Scan for the cell matching the given text and deliver its [x, y] coordinate at center. 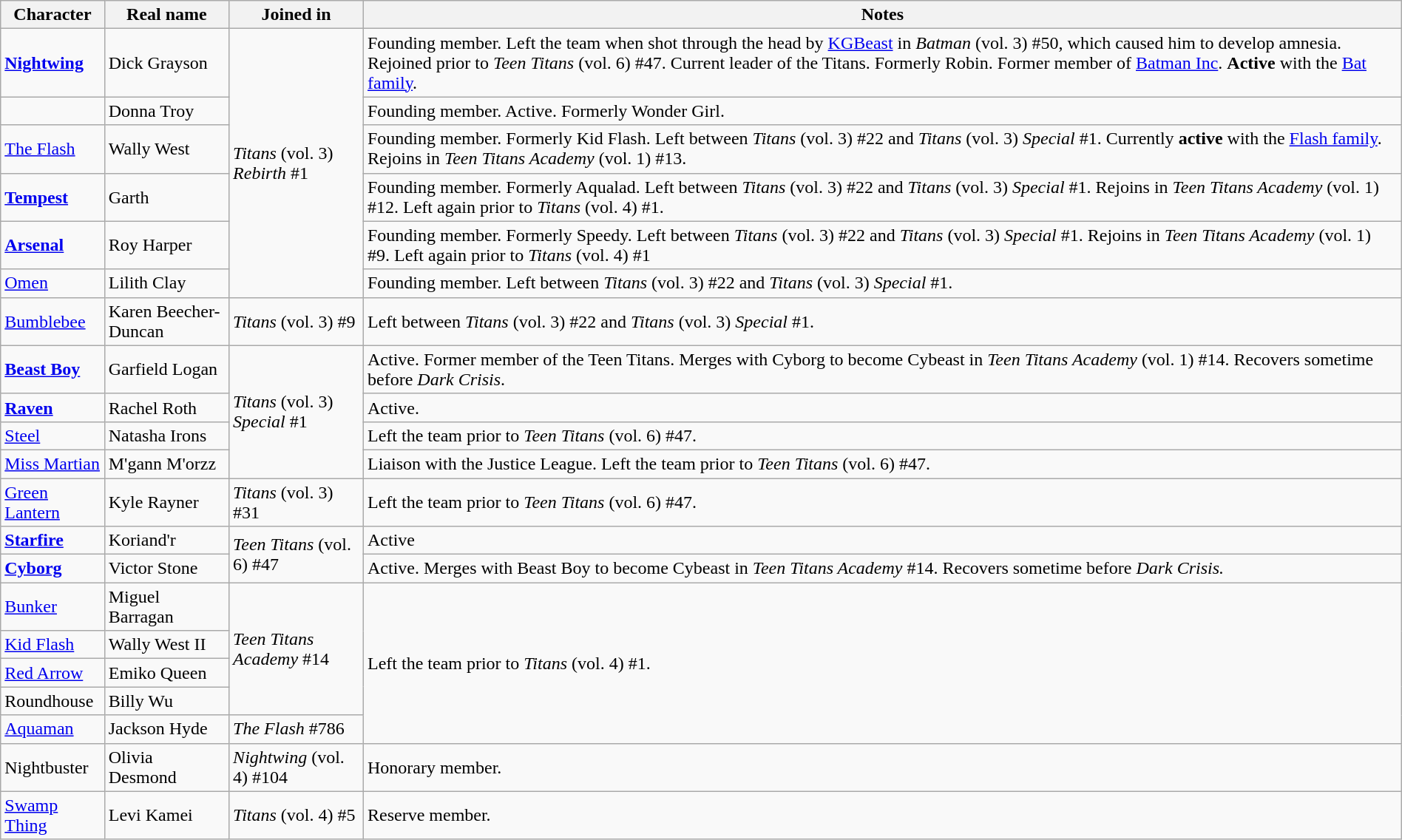
Left between Titans (vol. 3) #22 and Titans (vol. 3) Special #1. [882, 321]
Nightwing [53, 63]
Character [53, 15]
Titans (vol. 3) #31 [297, 501]
Lilith Clay [166, 283]
Real name [166, 15]
Natasha Irons [166, 436]
Roy Harper [166, 245]
Rachel Roth [166, 407]
Victor Stone [166, 569]
Teen Titans Academy #14 [297, 649]
Miss Martian [53, 464]
Titans (vol. 4) #5 [297, 815]
Bunker [53, 606]
Nightbuster [53, 768]
Karen Beecher-Duncan [166, 321]
Starfire [53, 541]
Jackson Hyde [166, 729]
Kyle Rayner [166, 501]
Liaison with the Justice League. Left the team prior to Teen Titans (vol. 6) #47. [882, 464]
Garth [166, 197]
Notes [882, 15]
Emiko Queen [166, 673]
Kid Flash [53, 645]
Steel [53, 436]
Founding member. Left between Titans (vol. 3) #22 and Titans (vol. 3) Special #1. [882, 283]
Koriand'r [166, 541]
Founding member. Active. Formerly Wonder Girl. [882, 111]
Left the team prior to Titans (vol. 4) #1. [882, 663]
Active. Merges with Beast Boy to become Cybeast in Teen Titans Academy #14. Recovers sometime before Dark Crisis. [882, 569]
Olivia Desmond [166, 768]
Nightwing (vol. 4) #104 [297, 768]
Roundhouse [53, 701]
Dick Grayson [166, 63]
Arsenal [53, 245]
Garfield Logan [166, 370]
Reserve member. [882, 815]
Active. [882, 407]
Tempest [53, 197]
Beast Boy [53, 370]
Titans (vol. 3) Special #1 [297, 411]
Swamp Thing [53, 815]
Bumblebee [53, 321]
Red Arrow [53, 673]
Raven [53, 407]
Titans (vol. 3) #9 [297, 321]
Miguel Barragan [166, 606]
Active [882, 541]
The Flash #786 [297, 729]
The Flash [53, 149]
Titans (vol. 3) Rebirth #1 [297, 163]
Levi Kamei [166, 815]
Cyborg [53, 569]
Green Lantern [53, 501]
Wally West II [166, 645]
Omen [53, 283]
Wally West [166, 149]
Billy Wu [166, 701]
Honorary member. [882, 768]
M'gann M'orzz [166, 464]
Donna Troy [166, 111]
Teen Titans (vol. 6) #47 [297, 555]
Aquaman [53, 729]
Joined in [297, 15]
